Detect which cell encompasses the target text, then output its [x, y] center coordinate. 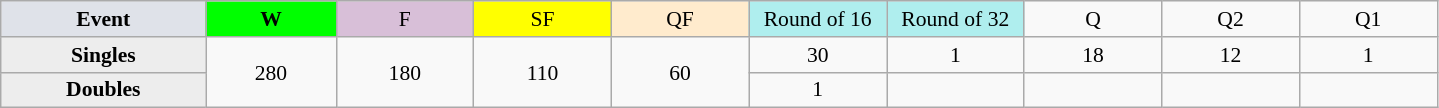
110 [543, 72]
SF [543, 19]
Round of 16 [818, 19]
60 [680, 72]
Event [104, 19]
30 [818, 55]
Q2 [1231, 19]
180 [405, 72]
280 [271, 72]
18 [1093, 55]
Q1 [1368, 19]
12 [1231, 55]
Round of 32 [955, 19]
W [271, 19]
F [405, 19]
QF [680, 19]
Singles [104, 55]
Q [1093, 19]
Doubles [104, 90]
